Extract the [X, Y] coordinate from the center of the cell holding the provided text.  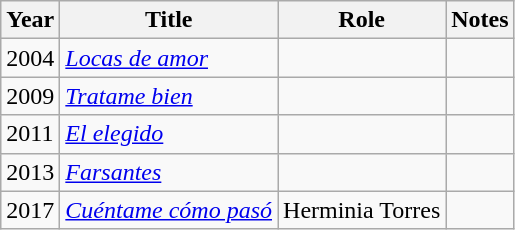
Role [362, 20]
Herminia Torres [362, 210]
2013 [30, 172]
El elegido [169, 134]
Notes [480, 20]
Cuéntame cómo pasó [169, 210]
2011 [30, 134]
Farsantes [169, 172]
Tratame bien [169, 96]
2017 [30, 210]
Title [169, 20]
2004 [30, 58]
Locas de amor [169, 58]
2009 [30, 96]
Year [30, 20]
